Extract the [X, Y] coordinate from the center of the cell holding the provided text.  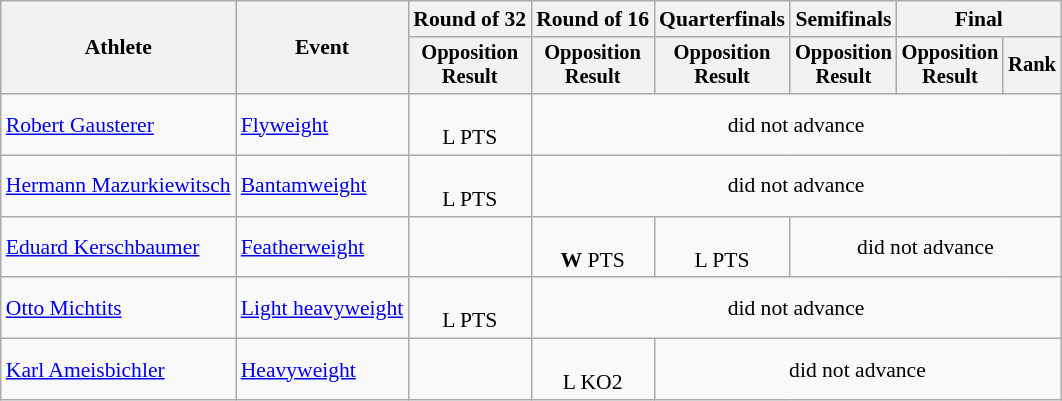
L KO2 [592, 370]
Semifinals [844, 19]
Round of 16 [592, 19]
Hermann Mazurkiewitsch [118, 186]
Event [322, 48]
Robert Gausterer [118, 124]
W PTS [592, 248]
Athlete [118, 48]
Bantamweight [322, 186]
Round of 32 [470, 19]
Otto Michtits [118, 308]
Final [979, 19]
Light heavyweight [322, 308]
Flyweight [322, 124]
Rank [1032, 66]
Quarterfinals [722, 19]
Eduard Kerschbaumer [118, 248]
Karl Ameisbichler [118, 370]
Featherweight [322, 248]
Heavyweight [322, 370]
